Pinpoint the cell where the given text exists, returning its (x, y) midpoint coordinate. 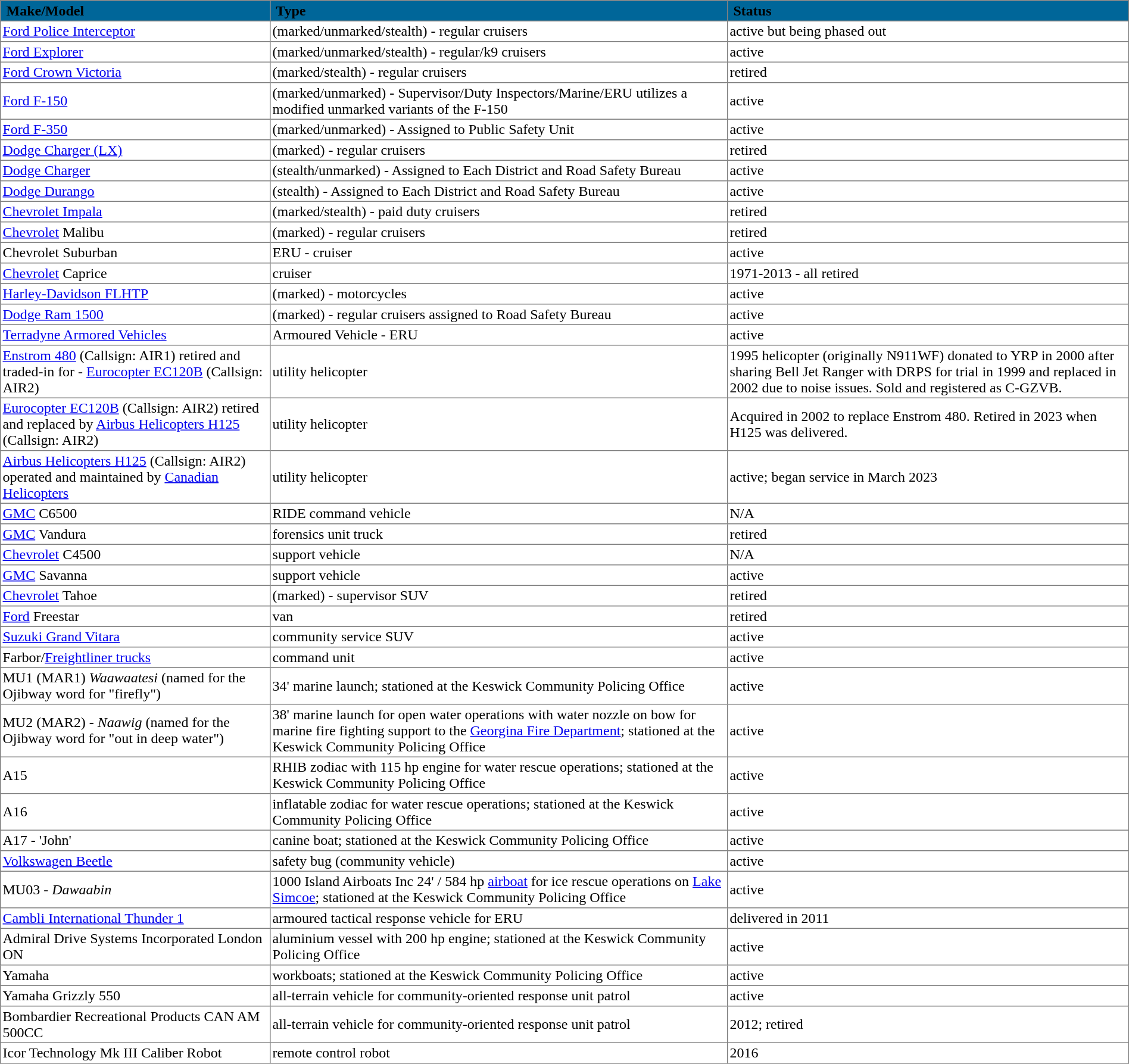
2016 (928, 1053)
active; began service in March 2023 (928, 477)
aluminium vessel with 200 hp engine; stationed at the Keswick Community Policing Office (499, 947)
Yamaha (136, 975)
Make/Model (136, 11)
(marked) - supervisor SUV (499, 595)
canine boat; stationed at the Keswick Community Policing Office (499, 840)
Ford Police Interceptor (136, 31)
A15 (136, 775)
community service SUV (499, 636)
1000 Island Airboats Inc 24' / 584 hp airboat for ice rescue operations on Lake Simcoe; stationed at the Keswick Community Policing Office (499, 890)
Dodge Charger (LX) (136, 150)
(marked) - motorcycles (499, 294)
A16 (136, 812)
Dodge Charger (136, 170)
Chevrolet C4500 (136, 554)
Ford Explorer (136, 52)
Chevrolet Malibu (136, 232)
(marked/unmarked) - Supervisor/Duty Inspectors/Marine/ERU utilizes a modified unmarked variants of the F-150 (499, 101)
MU2 (MAR2) - Naawig (named for the Ojibway word for "out in deep water") (136, 731)
command unit (499, 657)
Status (928, 11)
(marked/unmarked/stealth) - regular cruisers (499, 31)
Enstrom 480 (Callsign: AIR1) retired and traded-in for - Eurocopter EC120B (Callsign: AIR2) (136, 372)
Cambli International Thunder 1 (136, 918)
Chevrolet Suburban (136, 252)
workboats; stationed at the Keswick Community Policing Office (499, 975)
Acquired in 2002 to replace Enstrom 480. Retired in 2023 when H125 was delivered. (928, 424)
RIDE command vehicle (499, 513)
Terradyne Armored Vehicles (136, 335)
Dodge Durango (136, 191)
MU1 (MAR1) Waawaatesi (named for the Ojibway word for "firefly") (136, 686)
Eurocopter EC120B (Callsign: AIR2) retired and replaced by Airbus Helicopters H125 (Callsign: AIR2) (136, 424)
RHIB zodiac with 115 hp engine for water rescue operations; stationed at the Keswick Community Policing Office (499, 775)
Harley-Davidson FLHTP (136, 294)
Chevrolet Impala (136, 211)
1971-2013 - all retired (928, 273)
(marked/unmarked/stealth) - regular/k9 cruisers (499, 52)
Suzuki Grand Vitara (136, 636)
(marked/unmarked) - Assigned to Public Safety Unit (499, 129)
Admiral Drive Systems Incorporated London ON (136, 947)
2012; retired (928, 1025)
remote control robot (499, 1053)
A17 - 'John' (136, 840)
Ford Crown Victoria (136, 72)
van (499, 616)
Armoured Vehicle - ERU (499, 335)
Farbor/Freightliner trucks (136, 657)
Ford Freestar (136, 616)
MU03 - Dawaabin (136, 890)
Volkswagen Beetle (136, 861)
ERU - cruiser (499, 252)
Airbus Helicopters H125 (Callsign: AIR2) operated and maintained by Canadian Helicopters (136, 477)
GMC C6500 (136, 513)
active but being phased out (928, 31)
Chevrolet Caprice (136, 273)
Bombardier Recreational Products CAN AM 500CC (136, 1025)
armoured tactical response vehicle for ERU (499, 918)
safety bug (community vehicle) (499, 861)
34' marine launch; stationed at the Keswick Community Policing Office (499, 686)
forensics unit truck (499, 534)
Icor Technology Mk III Caliber Robot (136, 1053)
(stealth/unmarked) - Assigned to Each District and Road Safety Bureau (499, 170)
Chevrolet Tahoe (136, 595)
(stealth) - Assigned to Each District and Road Safety Bureau (499, 191)
Ford F-150 (136, 101)
Dodge Ram 1500 (136, 314)
Yamaha Grizzly 550 (136, 996)
(marked/stealth) - paid duty cruisers (499, 211)
Type (499, 11)
GMC Vandura (136, 534)
cruiser (499, 273)
delivered in 2011 (928, 918)
Ford F-350 (136, 129)
GMC Savanna (136, 575)
inflatable zodiac for water rescue operations; stationed at the Keswick Community Policing Office (499, 812)
(marked/stealth) - regular cruisers (499, 72)
(marked) - regular cruisers assigned to Road Safety Bureau (499, 314)
